Return the [X, Y] coordinate for the center point of the cell that contains the specified text.  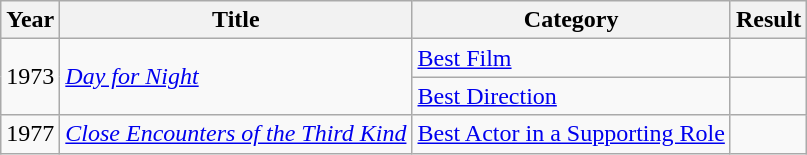
Year [30, 20]
Day for Night [236, 77]
1973 [30, 77]
Best Film [571, 58]
Best Actor in a Supporting Role [571, 134]
Best Direction [571, 96]
Title [236, 20]
Category [571, 20]
Close Encounters of the Third Kind [236, 134]
Result [768, 20]
1977 [30, 134]
